Pinpoint the cell where the given text exists, returning its (x, y) midpoint coordinate. 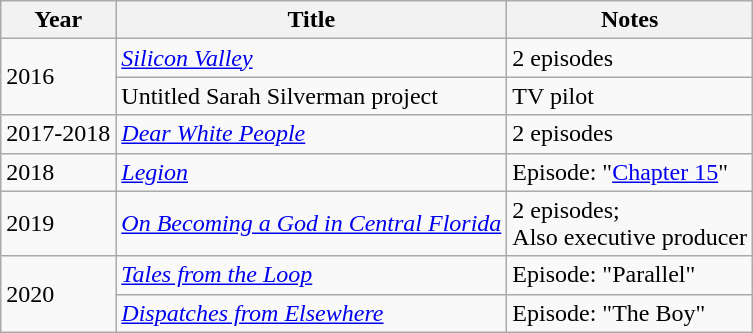
Dispatches from Elsewhere (312, 313)
Notes (630, 20)
Episode: "Chapter 15" (630, 172)
Tales from the Loop (312, 275)
Year (58, 20)
Episode: "Parallel" (630, 275)
2020 (58, 294)
Untitled Sarah Silverman project (312, 96)
2017-2018 (58, 134)
2019 (58, 224)
On Becoming a God in Central Florida (312, 224)
2016 (58, 77)
Title (312, 20)
Legion (312, 172)
2 episodes;Also executive producer (630, 224)
TV pilot (630, 96)
2018 (58, 172)
Episode: "The Boy" (630, 313)
Dear White People (312, 134)
Silicon Valley (312, 58)
